Output the [X, Y] coordinate of the center of the cell containing the given text.  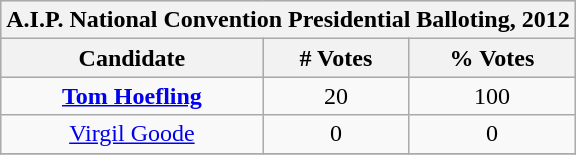
Candidate [132, 58]
% Votes [492, 58]
100 [492, 96]
20 [336, 96]
# Votes [336, 58]
Virgil Goode [132, 134]
Tom Hoefling [132, 96]
A.I.P. National Convention Presidential Balloting, 2012 [288, 20]
